Find where the given text appears and provide that cell's center as (x, y) coordinate. 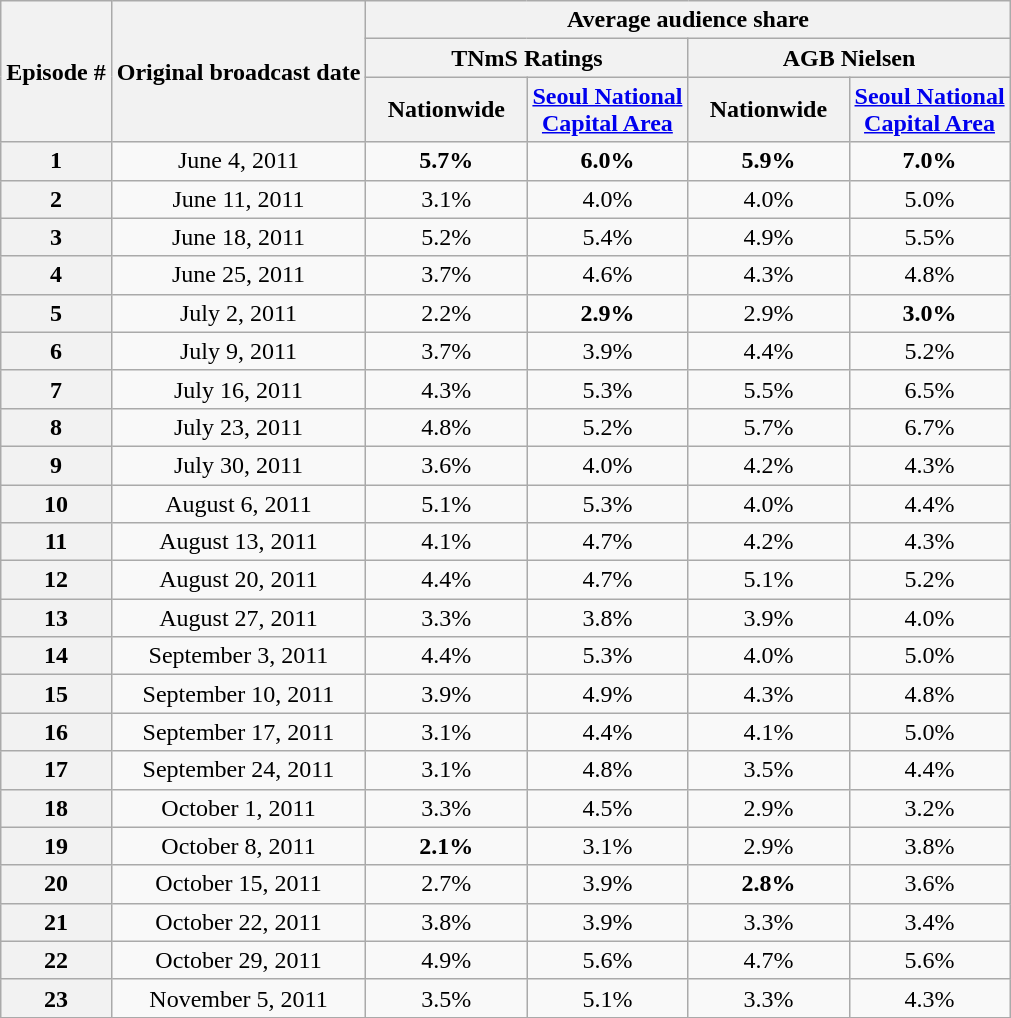
October 29, 2011 (238, 960)
4 (56, 275)
16 (56, 732)
TNmS Ratings (527, 58)
June 11, 2011 (238, 199)
2.2% (446, 313)
September 3, 2011 (238, 656)
4.5% (608, 808)
August 6, 2011 (238, 503)
23 (56, 998)
August 13, 2011 (238, 542)
2.8% (768, 884)
5.4% (608, 237)
13 (56, 618)
12 (56, 580)
3.4% (930, 922)
October 15, 2011 (238, 884)
August 27, 2011 (238, 618)
2 (56, 199)
14 (56, 656)
AGB Nielsen (849, 58)
19 (56, 846)
September 10, 2011 (238, 694)
7 (56, 389)
5 (56, 313)
4.6% (608, 275)
20 (56, 884)
6.7% (930, 427)
1 (56, 161)
September 24, 2011 (238, 770)
17 (56, 770)
June 25, 2011 (238, 275)
November 5, 2011 (238, 998)
21 (56, 922)
3.2% (930, 808)
Average audience share (688, 20)
2.1% (446, 846)
July 16, 2011 (238, 389)
July 2, 2011 (238, 313)
6.5% (930, 389)
June 4, 2011 (238, 161)
2.7% (446, 884)
July 23, 2011 (238, 427)
September 17, 2011 (238, 732)
October 8, 2011 (238, 846)
6 (56, 351)
7.0% (930, 161)
3 (56, 237)
8 (56, 427)
15 (56, 694)
Episode # (56, 72)
22 (56, 960)
18 (56, 808)
3.0% (930, 313)
9 (56, 465)
10 (56, 503)
6.0% (608, 161)
5.9% (768, 161)
11 (56, 542)
July 9, 2011 (238, 351)
August 20, 2011 (238, 580)
June 18, 2011 (238, 237)
July 30, 2011 (238, 465)
October 1, 2011 (238, 808)
Original broadcast date (238, 72)
October 22, 2011 (238, 922)
